Return [x, y] of the center of cell containing provided text 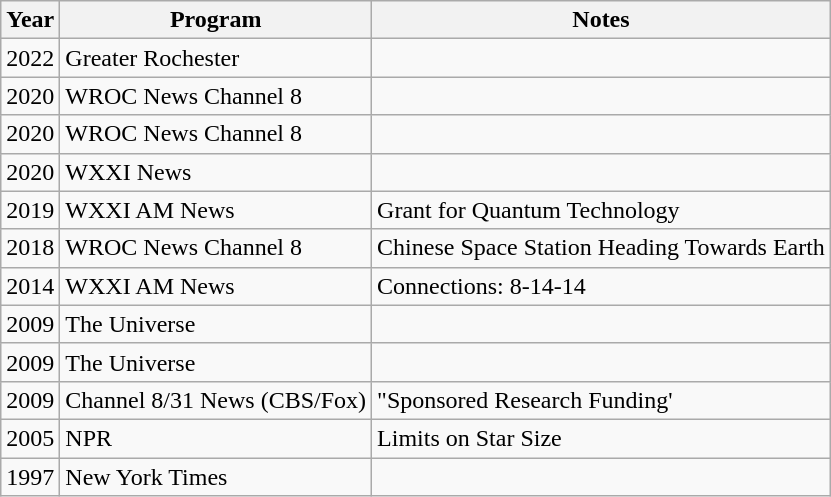
Program [216, 20]
Greater Rochester [216, 58]
NPR [216, 438]
Limits on Star Size [602, 438]
"Sponsored Research Funding' [602, 400]
Notes [602, 20]
Grant for Quantum Technology [602, 210]
2022 [30, 58]
2018 [30, 248]
2014 [30, 286]
1997 [30, 477]
Connections: 8-14-14 [602, 286]
Channel 8/31 News (CBS/Fox) [216, 400]
Chinese Space Station Heading Towards Earth [602, 248]
Year [30, 20]
2019 [30, 210]
2005 [30, 438]
WXXI News [216, 172]
New York Times [216, 477]
